For the text-containing cell, return its midpoint in (X, Y) coordinate format. 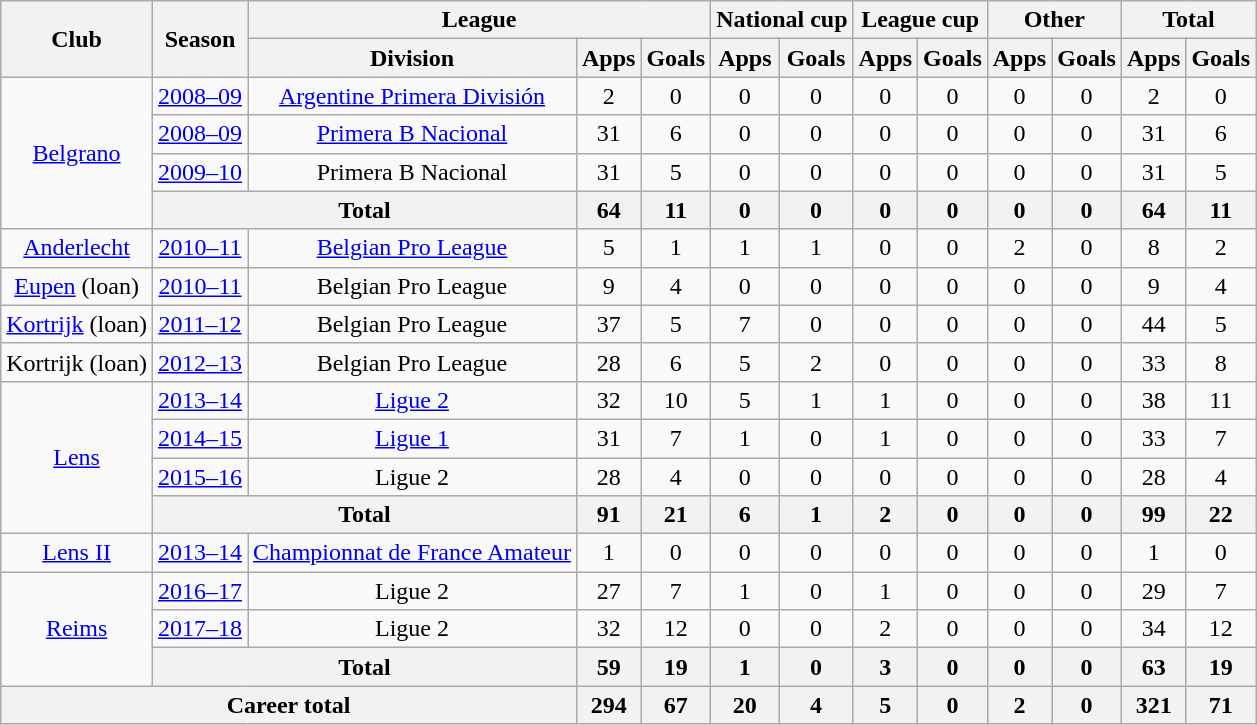
2015–16 (200, 477)
2014–15 (200, 438)
2017–18 (200, 629)
38 (1153, 400)
27 (608, 591)
Championnat de France Amateur (412, 553)
34 (1153, 629)
League cup (920, 20)
Anderlecht (77, 248)
71 (1221, 705)
Eupen (loan) (77, 286)
29 (1153, 591)
Club (77, 39)
Ligue 1 (412, 438)
2016–17 (200, 591)
2012–13 (200, 362)
321 (1153, 705)
63 (1153, 667)
22 (1221, 515)
67 (676, 705)
44 (1153, 324)
Argentine Primera División (412, 96)
Reims (77, 629)
Division (412, 58)
294 (608, 705)
Other (1054, 20)
37 (608, 324)
Season (200, 39)
91 (608, 515)
21 (676, 515)
20 (745, 705)
10 (676, 400)
2009–10 (200, 172)
2011–12 (200, 324)
Career total (289, 705)
59 (608, 667)
Lens II (77, 553)
League (480, 20)
3 (885, 667)
National cup (782, 20)
99 (1153, 515)
Belgrano (77, 153)
Lens (77, 457)
